For the text-containing cell, return its midpoint in [x, y] coordinate format. 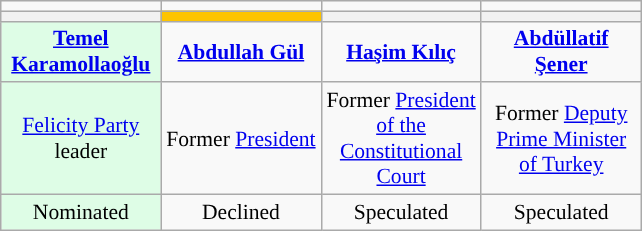
Former President [241, 139]
Former President of the Constitutional Court [401, 139]
Haşim Kılıç [401, 52]
Nominated [81, 213]
Felicity Party leader [81, 139]
Former Deputy Prime Minister of Turkey [561, 139]
Declined [241, 213]
Abdüllatif Şener [561, 52]
Abdullah Gül [241, 52]
Temel Karamollaoğlu [81, 52]
